Extract the [x, y] coordinate from the center of the cell holding the provided text.  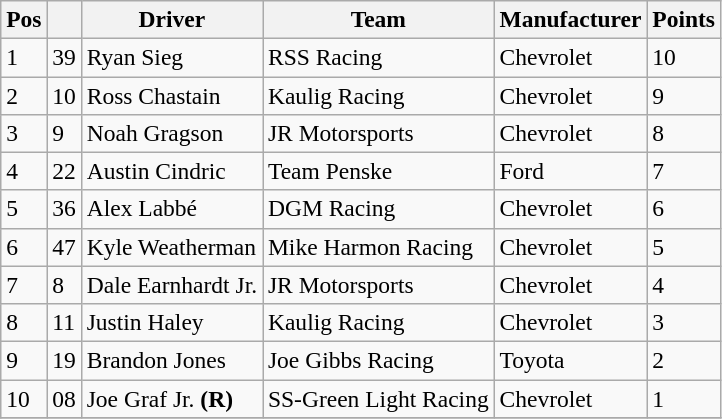
Team [379, 19]
Austin Cindric [172, 171]
Team Penske [379, 171]
39 [64, 57]
RSS Racing [379, 57]
Ryan Sieg [172, 57]
Joe Graf Jr. (R) [172, 398]
Kyle Weatherman [172, 247]
Mike Harmon Racing [379, 247]
Driver [172, 19]
11 [64, 322]
22 [64, 171]
36 [64, 209]
Dale Earnhardt Jr. [172, 285]
SS-Green Light Racing [379, 398]
Pos [24, 19]
Alex Labbé [172, 209]
Joe Gibbs Racing [379, 360]
Ford [570, 171]
19 [64, 360]
Ross Chastain [172, 95]
DGM Racing [379, 209]
Brandon Jones [172, 360]
Points [684, 19]
Justin Haley [172, 322]
47 [64, 247]
08 [64, 398]
Manufacturer [570, 19]
Noah Gragson [172, 133]
Toyota [570, 360]
